From the cell containing the given text, extract its center point as (x, y) coordinate. 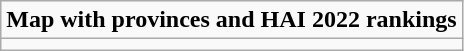
Map with provinces and HAI 2022 rankings (232, 20)
